Determine the (X, Y) coordinate at the center of the cell enclosing the given text.  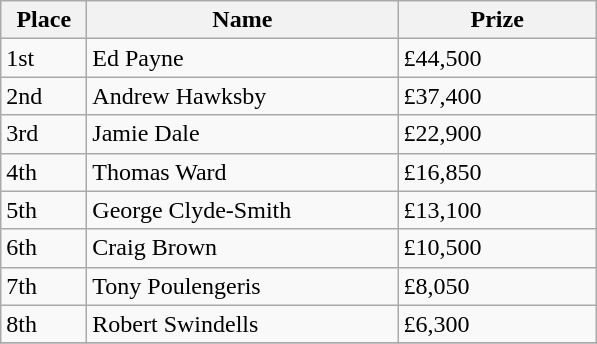
Craig Brown (242, 248)
2nd (44, 96)
Robert Swindells (242, 324)
3rd (44, 134)
1st (44, 58)
£37,400 (498, 96)
£13,100 (498, 210)
Jamie Dale (242, 134)
£44,500 (498, 58)
£8,050 (498, 286)
Tony Poulengeris (242, 286)
£10,500 (498, 248)
8th (44, 324)
4th (44, 172)
£16,850 (498, 172)
Place (44, 20)
£22,900 (498, 134)
5th (44, 210)
7th (44, 286)
Prize (498, 20)
George Clyde-Smith (242, 210)
Name (242, 20)
£6,300 (498, 324)
Ed Payne (242, 58)
Andrew Hawksby (242, 96)
Thomas Ward (242, 172)
6th (44, 248)
